For the text-containing cell, return its midpoint in (x, y) coordinate format. 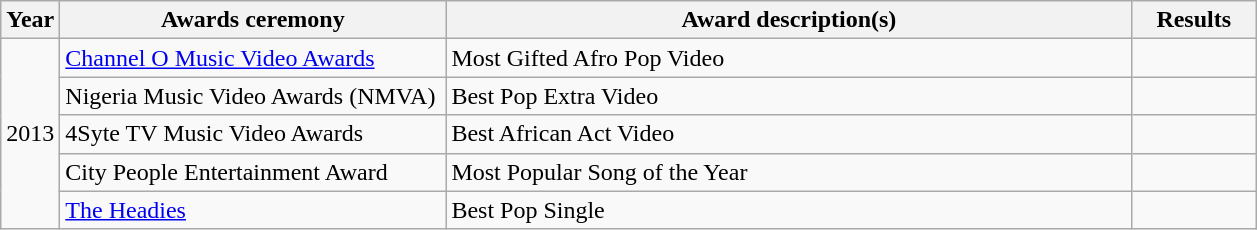
Most Gifted Afro Pop Video (789, 58)
Most Popular Song of the Year (789, 172)
Year (30, 20)
Channel O Music Video Awards (253, 58)
2013 (30, 134)
Award description(s) (789, 20)
4Syte TV Music Video Awards (253, 134)
City People Entertainment Award (253, 172)
Best Pop Extra Video (789, 96)
Nigeria Music Video Awards (NMVA) (253, 96)
Best Pop Single (789, 210)
Results (1194, 20)
Awards ceremony (253, 20)
Best African Act Video (789, 134)
The Headies (253, 210)
